Locate the cell with the specified text and output its [x, y] center coordinate. 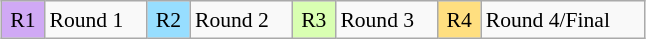
R3 [314, 20]
R1 [22, 20]
R4 [460, 20]
R2 [168, 20]
Round 2 [241, 20]
Round 4/Final [563, 20]
Round 3 [386, 20]
Round 1 [96, 20]
